Extract the (X, Y) coordinate from the center of the cell holding the provided text.  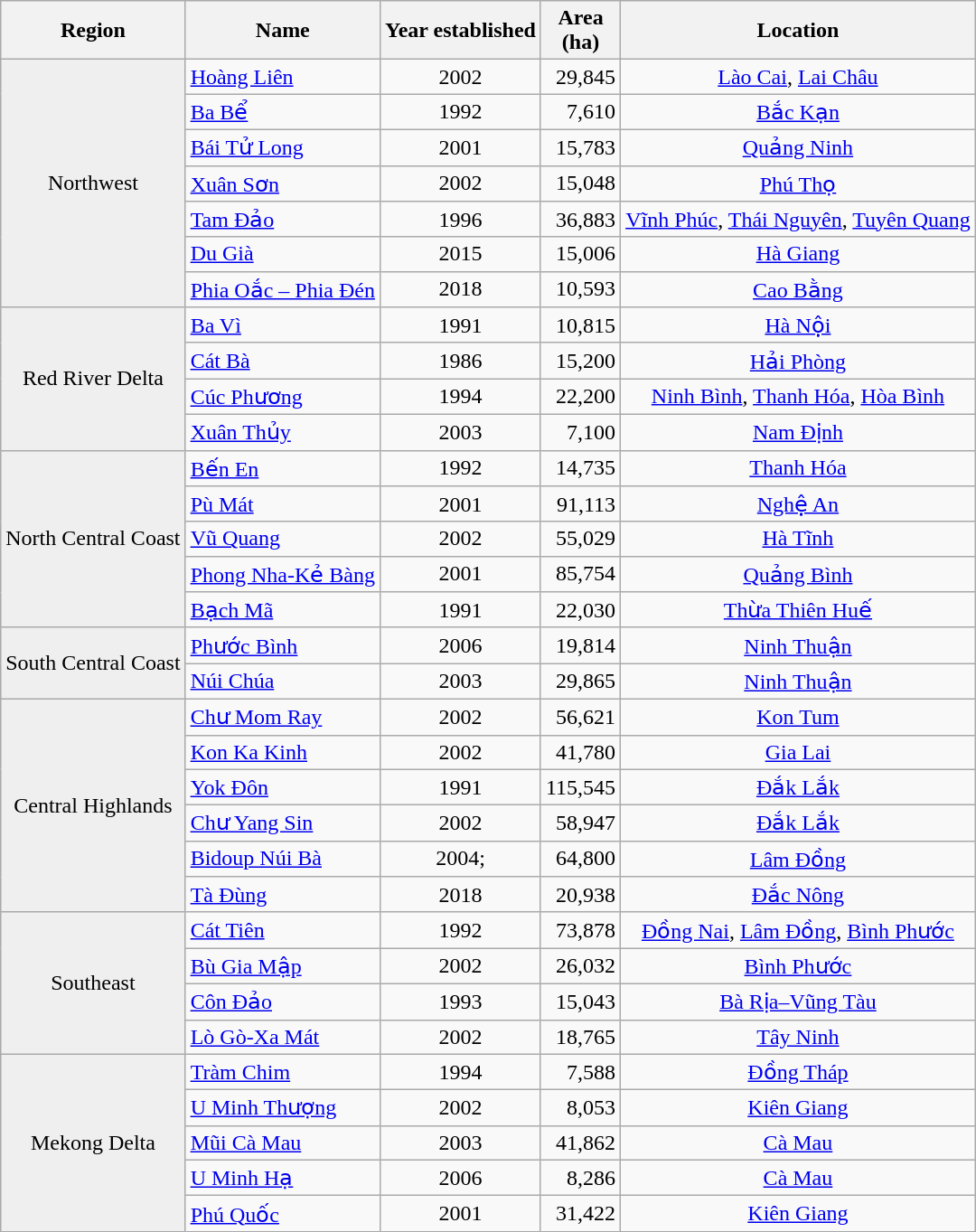
Thừa Thiên Huế (799, 610)
2015 (460, 254)
20,938 (580, 895)
Hà Nội (799, 325)
Bù Gia Mập (282, 966)
Núi Chúa (282, 682)
U Minh Thượng (282, 1108)
Gia Lai (799, 752)
26,032 (580, 966)
Mekong Delta (93, 1143)
Côn Đảo (282, 1002)
Hà Giang (799, 254)
29,845 (580, 77)
31,422 (580, 1214)
Bình Phước (799, 966)
Southeast (93, 983)
Northwest (93, 183)
Cát Tiên (282, 930)
10,815 (580, 325)
Region (93, 31)
1996 (460, 220)
Phia Oắc – Phia Đén (282, 289)
Tây Ninh (799, 1037)
Location (799, 31)
Bidoup Núi Bà (282, 859)
1993 (460, 1002)
Cao Bằng (799, 289)
64,800 (580, 859)
Bà Rịa–Vũng Tàu (799, 1002)
Du Già (282, 254)
Year established (460, 31)
55,029 (580, 539)
Lào Cai, Lai Châu (799, 77)
Tà Đùng (282, 895)
Hải Phòng (799, 361)
Central Highlands (93, 805)
14,735 (580, 468)
Lò Gò-Xa Mát (282, 1037)
Red River Delta (93, 379)
41,780 (580, 752)
7,610 (580, 112)
Tam Đảo (282, 220)
36,883 (580, 220)
Nghệ An (799, 504)
22,030 (580, 610)
8,286 (580, 1178)
18,765 (580, 1037)
Thanh Hóa (799, 468)
15,048 (580, 183)
Ninh Bình, Thanh Hóa, Hòa Bình (799, 397)
Kon Tum (799, 717)
Bái Tử Long (282, 147)
Mũi Cà Mau (282, 1143)
Yok Đôn (282, 787)
Area(ha) (580, 31)
U Minh Hạ (282, 1178)
Xuân Sơn (282, 183)
Quảng Bình (799, 574)
85,754 (580, 574)
Tràm Chim (282, 1072)
Chư Mom Ray (282, 717)
73,878 (580, 930)
91,113 (580, 504)
Đồng Nai, Lâm Đồng, Bình Phước (799, 930)
Phú Thọ (799, 183)
Đắc Nông (799, 895)
58,947 (580, 823)
29,865 (580, 682)
1986 (460, 361)
7,588 (580, 1072)
15,006 (580, 254)
Hà Tĩnh (799, 539)
Ba Vì (282, 325)
7,100 (580, 432)
Vĩnh Phúc, Thái Nguyên, Tuyên Quang (799, 220)
10,593 (580, 289)
Phước Bình (282, 645)
Đồng Tháp (799, 1072)
15,043 (580, 1002)
Phú Quốc (282, 1214)
Ba Bể (282, 112)
Quảng Ninh (799, 147)
115,545 (580, 787)
2004; (460, 859)
Kon Ka Kinh (282, 752)
22,200 (580, 397)
Cát Bà (282, 361)
Lâm Đồng (799, 859)
15,200 (580, 361)
Bắc Kạn (799, 112)
North Central Coast (93, 539)
Vũ Quang (282, 539)
Nam Định (799, 432)
Phong Nha-Kẻ Bàng (282, 574)
Pù Mát (282, 504)
19,814 (580, 645)
56,621 (580, 717)
15,783 (580, 147)
Hoàng Liên (282, 77)
South Central Coast (93, 663)
Bạch Mã (282, 610)
Xuân Thủy (282, 432)
Bến En (282, 468)
8,053 (580, 1108)
Cúc Phương (282, 397)
41,862 (580, 1143)
Name (282, 31)
Chư Yang Sin (282, 823)
